Capture the cell that displays the provided text and extract its (x, y) central coordinate. 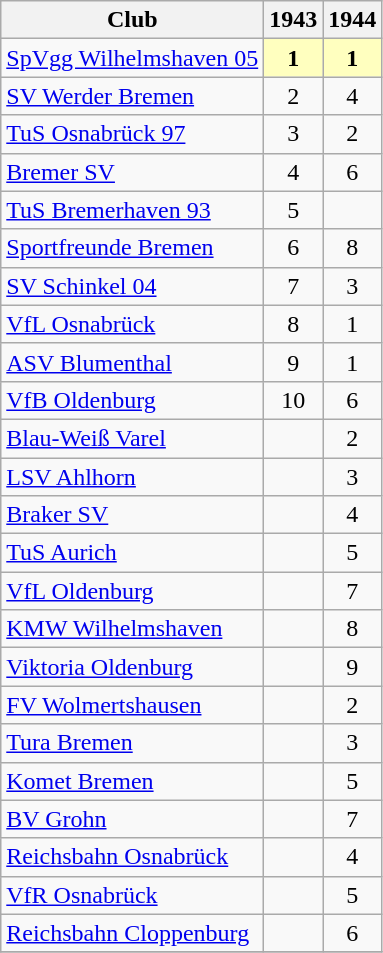
LSV Ahlhorn (132, 477)
Braker SV (132, 515)
VfR Osnabrück (132, 895)
VfB Oldenburg (132, 400)
VfL Oldenburg (132, 591)
Blau-Weiß Varel (132, 438)
10 (294, 400)
KMW Wilhelmshaven (132, 629)
1944 (352, 20)
SV Schinkel 04 (132, 286)
SV Werder Bremen (132, 96)
BV Grohn (132, 819)
TuS Osnabrück 97 (132, 134)
Club (132, 20)
TuS Aurich (132, 553)
Bremer SV (132, 172)
Komet Bremen (132, 781)
SpVgg Wilhelmshaven 05 (132, 58)
ASV Blumenthal (132, 362)
VfL Osnabrück (132, 324)
Tura Bremen (132, 743)
Viktoria Oldenburg (132, 667)
FV Wolmertshausen (132, 705)
1943 (294, 20)
Reichsbahn Osnabrück (132, 857)
TuS Bremerhaven 93 (132, 210)
Sportfreunde Bremen (132, 248)
Reichsbahn Cloppenburg (132, 933)
